Determine the (X, Y) coordinate at the center of the cell enclosing the given text.  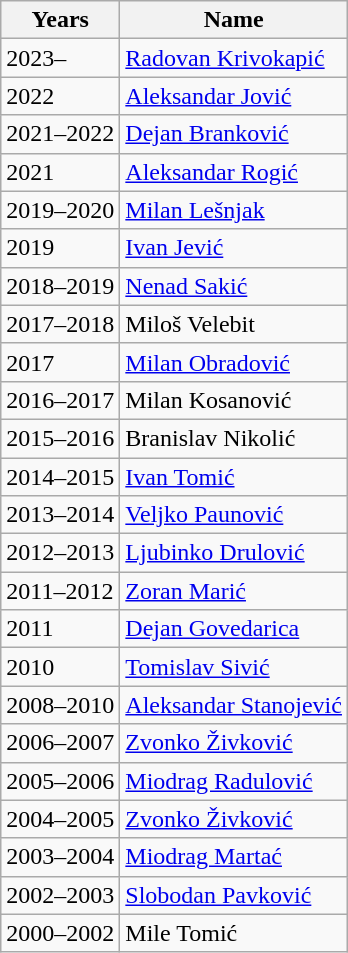
Dejan Branković (234, 134)
2000–2002 (60, 933)
2008–2010 (60, 705)
Aleksandar Jović (234, 96)
2002–2003 (60, 895)
2016–2017 (60, 400)
2019–2020 (60, 210)
Miodrag Radulović (234, 781)
Radovan Krivokapić (234, 58)
Name (234, 20)
Years (60, 20)
Milan Kosanović (234, 400)
2011 (60, 629)
Milan Obradović (234, 362)
2010 (60, 667)
2004–2005 (60, 819)
Aleksandar Stanojević (234, 705)
2013–2014 (60, 515)
Nenad Sakić (234, 286)
2018–2019 (60, 286)
Miloš Velebit (234, 324)
Zoran Marić (234, 591)
2006–2007 (60, 743)
2021–2022 (60, 134)
2005–2006 (60, 781)
Milan Lešnjak (234, 210)
2012–2013 (60, 553)
Aleksandar Rogić (234, 172)
2022 (60, 96)
2021 (60, 172)
Ljubinko Drulović (234, 553)
Tomislav Sivić (234, 667)
Ivan Jević (234, 248)
Slobodan Pavković (234, 895)
Miodrag Martać (234, 857)
Mile Tomić (234, 933)
Dejan Govedarica (234, 629)
2023– (60, 58)
Veljko Paunović (234, 515)
Branislav Nikolić (234, 438)
2017–2018 (60, 324)
2017 (60, 362)
2003–2004 (60, 857)
2019 (60, 248)
Ivan Tomić (234, 477)
2011–2012 (60, 591)
2014–2015 (60, 477)
2015–2016 (60, 438)
